Scan for the cell matching the given text and deliver its (X, Y) coordinate at center. 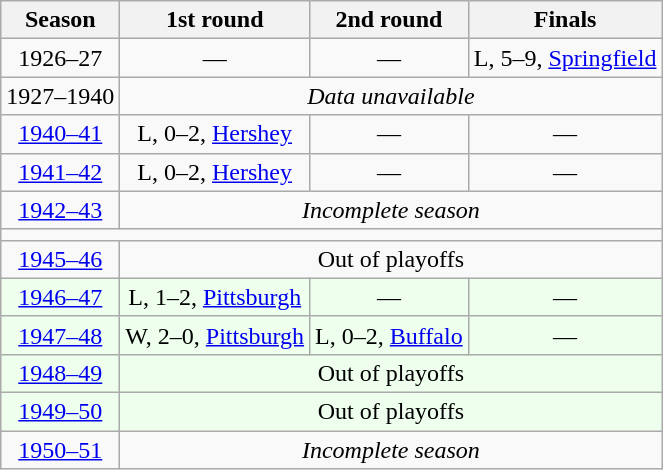
1926–27 (60, 58)
L, 5–9, Springfield (565, 58)
1945–46 (60, 259)
1942–43 (60, 210)
1950–51 (60, 449)
1st round (215, 20)
1947–48 (60, 335)
1946–47 (60, 297)
1940–41 (60, 134)
1941–42 (60, 172)
W, 2–0, Pittsburgh (215, 335)
1949–50 (60, 411)
Season (60, 20)
2nd round (390, 20)
Finals (565, 20)
1948–49 (60, 373)
L, 0–2, Buffalo (390, 335)
1927–1940 (60, 96)
L, 1–2, Pittsburgh (215, 297)
Data unavailable (391, 96)
